Identify which cell holds the provided text, then report its (x, y) central coordinate. 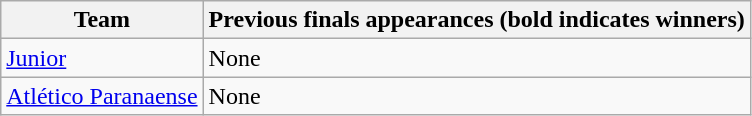
Previous finals appearances (bold indicates winners) (476, 20)
Junior (102, 58)
Team (102, 20)
Atlético Paranaense (102, 96)
